Return [x, y] of the center of cell containing provided text 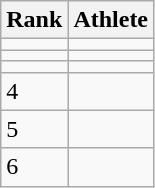
6 [34, 167]
5 [34, 129]
Athlete [111, 20]
4 [34, 91]
Rank [34, 20]
